Identify which cell holds the provided text, then report its (X, Y) central coordinate. 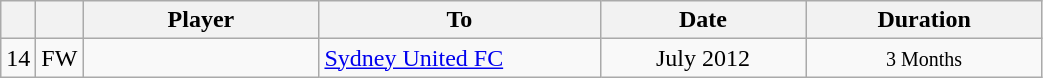
3 Months (924, 58)
Sydney United FC (460, 58)
Player (201, 20)
14 (18, 58)
Date (703, 20)
July 2012 (703, 58)
FW (60, 58)
Duration (924, 20)
To (460, 20)
